Determine the (x, y) coordinate at the center of the cell enclosing the given text.  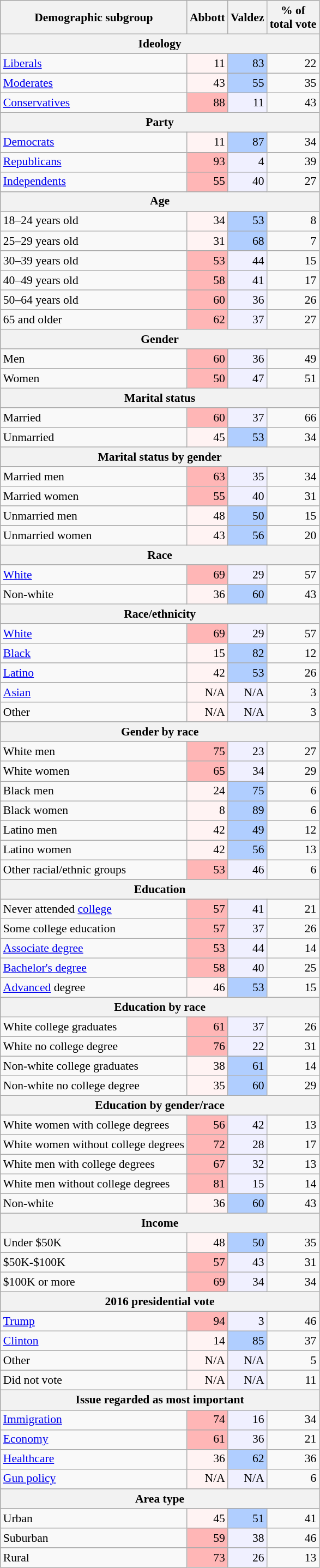
81 (207, 1184)
Urban (94, 1518)
40–49 years old (94, 280)
Under $50K (94, 1243)
Race (160, 555)
65 and older (94, 319)
Unmarried women (94, 535)
White women (94, 771)
68 (247, 241)
White men without college degrees (94, 1184)
Clinton (94, 1341)
73 (207, 1558)
White women without college degrees (94, 1145)
Marital status (160, 398)
Black women (94, 811)
Ideology (160, 44)
16 (247, 1420)
Demographic subgroup (94, 17)
White no college degree (94, 1047)
82 (247, 654)
Gender (160, 339)
Non-white college graduates (94, 1066)
2016 presidential vote (160, 1302)
Black (94, 654)
White college graduates (94, 1027)
Democrats (94, 142)
Non-white no college degree (94, 1086)
Healthcare (94, 1459)
Latino men (94, 830)
89 (247, 811)
Valdez (247, 17)
20 (293, 535)
Economy (94, 1439)
Issue regarded as most important (160, 1400)
7 (293, 241)
83 (247, 64)
Married (94, 418)
Education by gender/race (160, 1106)
Rural (94, 1558)
88 (207, 103)
Gender by race (160, 732)
Black men (94, 791)
Suburban (94, 1538)
Women (94, 378)
76 (207, 1047)
Men (94, 359)
Income (160, 1223)
47 (247, 378)
94 (207, 1322)
White women with college degrees (94, 1125)
% oftotal vote (293, 17)
24 (207, 791)
Did not vote (94, 1380)
Latino (94, 673)
Age (160, 201)
Independents (94, 182)
$50K-$100K (94, 1263)
Married men (94, 477)
Bachelor's degree (94, 968)
White men (94, 752)
Unmarried (94, 437)
Unmarried men (94, 516)
Abbott (207, 17)
Moderates (94, 83)
Trump (94, 1322)
Marital status by gender (160, 457)
Immigration (94, 1420)
23 (247, 752)
Some college education (94, 928)
Party (160, 123)
Asian (94, 693)
72 (207, 1145)
65 (207, 771)
$100K or more (94, 1282)
93 (207, 162)
85 (247, 1341)
25 (293, 968)
Republicans (94, 162)
30–39 years old (94, 261)
Other racial/ethnic groups (94, 870)
White men with college degrees (94, 1165)
63 (207, 477)
Liberals (94, 64)
32 (247, 1165)
66 (293, 418)
Married women (94, 496)
4 (247, 162)
Gun policy (94, 1479)
Education (160, 889)
5 (293, 1361)
Never attended college (94, 909)
Associate degree (94, 948)
74 (207, 1420)
39 (293, 162)
59 (207, 1538)
Education by race (160, 1007)
87 (247, 142)
Race/ethnicity (160, 614)
Area type (160, 1499)
25–29 years old (94, 241)
18–24 years old (94, 221)
Conservatives (94, 103)
Latino women (94, 850)
50–64 years old (94, 300)
Advanced degree (94, 987)
67 (207, 1165)
28 (247, 1145)
